From the cell containing the given text, extract its center point as [X, Y] coordinate. 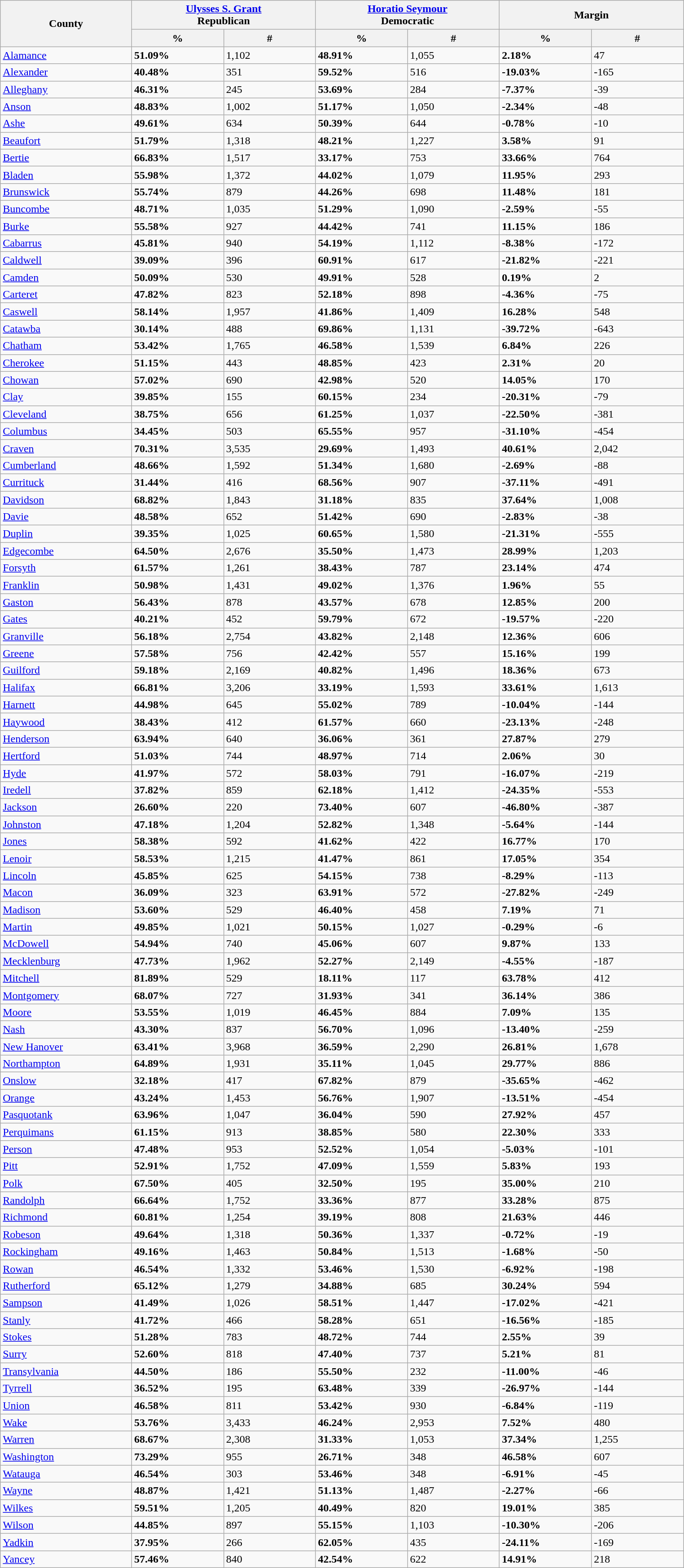
645 [269, 705]
930 [453, 1405]
Catawba [66, 329]
640 [269, 739]
-421 [637, 1303]
-23.13% [546, 722]
133 [637, 944]
-38 [637, 517]
51.17% [362, 106]
0.19% [546, 277]
50.15% [362, 927]
-50 [637, 1251]
528 [453, 277]
48.97% [362, 756]
58.03% [362, 773]
52.52% [362, 1149]
7.52% [546, 1423]
2,754 [269, 636]
117 [453, 978]
-48 [637, 106]
385 [637, 1508]
-19 [637, 1234]
232 [453, 1371]
580 [453, 1132]
Burke [66, 226]
2,953 [453, 1423]
49.64% [178, 1234]
-20.31% [546, 397]
Bladen [66, 175]
Haywood [66, 722]
-39.72% [546, 329]
45.81% [178, 243]
-2.59% [546, 209]
Currituck [66, 482]
1,021 [269, 927]
51.42% [362, 517]
-39 [637, 89]
452 [269, 619]
-2.69% [546, 465]
2,042 [637, 448]
-101 [637, 1149]
42.42% [362, 653]
1,431 [269, 585]
34.45% [178, 431]
840 [269, 1559]
55.98% [178, 175]
-5.03% [546, 1149]
Rutherford [66, 1286]
19.01% [546, 1508]
Union [66, 1405]
-46 [637, 1371]
Columbus [66, 431]
-6.92% [546, 1268]
Cumberland [66, 465]
Alleghany [66, 89]
63.96% [178, 1115]
Yancey [66, 1559]
36.06% [362, 739]
-35.65% [546, 1081]
753 [453, 158]
594 [637, 1286]
38.85% [362, 1132]
59.18% [178, 670]
57.46% [178, 1559]
Ashe [66, 123]
2.18% [546, 55]
Jones [66, 841]
520 [453, 380]
-17.02% [546, 1303]
Mecklenburg [66, 961]
416 [269, 482]
43.24% [178, 1098]
435 [453, 1542]
48.71% [178, 209]
9.87% [546, 944]
811 [269, 1405]
61.25% [362, 414]
Montgomery [66, 995]
1,493 [453, 448]
Sampson [66, 1303]
37.34% [546, 1440]
405 [269, 1183]
Northampton [66, 1064]
-45 [637, 1474]
Brunswick [66, 192]
40.48% [178, 72]
32.50% [362, 1183]
-169 [637, 1542]
737 [453, 1354]
-0.78% [546, 123]
-75 [637, 295]
458 [453, 910]
1,931 [269, 1064]
41.72% [178, 1320]
3,535 [269, 448]
672 [453, 619]
27.92% [546, 1115]
234 [453, 397]
16.28% [546, 312]
59.51% [178, 1508]
91 [637, 141]
Forsyth [66, 568]
3.58% [546, 141]
-6.84% [546, 1405]
1,421 [269, 1491]
56.76% [362, 1098]
41.47% [362, 859]
Richmond [66, 1217]
Cleveland [66, 414]
55.50% [362, 1371]
1,055 [453, 55]
-7.37% [546, 89]
60.91% [362, 260]
73.40% [362, 807]
Beaufort [66, 141]
60.15% [362, 397]
1,227 [453, 141]
Pasquotank [66, 1115]
1,957 [269, 312]
1,279 [269, 1286]
193 [637, 1166]
Wilkes [66, 1508]
55.15% [362, 1525]
1,103 [453, 1525]
41.86% [362, 312]
-88 [637, 465]
-113 [637, 876]
47.82% [178, 295]
14.91% [546, 1559]
46.45% [362, 1012]
44.98% [178, 705]
11.48% [546, 192]
1,054 [453, 1149]
49.85% [178, 927]
1,593 [453, 687]
1,348 [453, 824]
73.29% [178, 1457]
1,962 [269, 961]
Madison [66, 910]
39.09% [178, 260]
81.89% [178, 978]
7.09% [546, 1012]
68.07% [178, 995]
1,079 [453, 175]
859 [269, 790]
1,050 [453, 106]
823 [269, 295]
48.83% [178, 106]
McDowell [66, 944]
-13.40% [546, 1029]
323 [269, 893]
226 [637, 346]
51.03% [178, 756]
279 [637, 739]
Polk [66, 1183]
60.81% [178, 1217]
43.30% [178, 1029]
47.18% [178, 824]
245 [269, 89]
913 [269, 1132]
49.02% [362, 585]
33.66% [546, 158]
Granville [66, 636]
1,203 [637, 551]
Guilford [66, 670]
Tyrrell [66, 1388]
58.53% [178, 859]
46.40% [362, 910]
51.29% [362, 209]
1,517 [269, 158]
67.50% [178, 1183]
26.81% [546, 1047]
1,090 [453, 209]
-462 [637, 1081]
-553 [637, 790]
46.31% [178, 89]
878 [269, 602]
49.91% [362, 277]
1,487 [453, 1491]
69.86% [362, 329]
Gates [66, 619]
Caswell [66, 312]
52.60% [178, 1354]
1,765 [269, 346]
5.21% [546, 1354]
-10.04% [546, 705]
31.18% [362, 500]
66.81% [178, 687]
Yadkin [66, 1542]
55 [637, 585]
48.21% [362, 141]
1,496 [453, 670]
54.94% [178, 944]
33.28% [546, 1200]
293 [637, 175]
417 [269, 1081]
Perquimans [66, 1132]
35.11% [362, 1064]
44.50% [178, 1371]
55.58% [178, 226]
Hertford [66, 756]
-31.10% [546, 431]
1,255 [637, 1440]
44.42% [362, 226]
28.99% [546, 551]
1,447 [453, 1303]
Davie [66, 517]
396 [269, 260]
-6 [637, 927]
-11.00% [546, 1371]
44.02% [362, 175]
49.16% [178, 1251]
26.60% [178, 807]
1,112 [453, 243]
764 [637, 158]
1,053 [453, 1440]
3,968 [269, 1047]
480 [637, 1423]
-46.80% [546, 807]
47.09% [362, 1166]
47 [637, 55]
12.85% [546, 602]
35.50% [362, 551]
-187 [637, 961]
23.14% [546, 568]
61.15% [178, 1132]
Clay [66, 397]
Rowan [66, 1268]
2,149 [453, 961]
58.28% [362, 1320]
52.18% [362, 295]
820 [453, 1508]
6.84% [546, 346]
2.31% [546, 363]
Alexander [66, 72]
21.63% [546, 1217]
333 [637, 1132]
56.70% [362, 1029]
-13.51% [546, 1098]
557 [453, 653]
47.48% [178, 1149]
-172 [637, 243]
-37.11% [546, 482]
39.85% [178, 397]
2,290 [453, 1047]
Transylvania [66, 1371]
-381 [637, 414]
446 [637, 1217]
503 [269, 431]
Macon [66, 893]
-259 [637, 1029]
-10.30% [546, 1525]
53.76% [178, 1423]
-387 [637, 807]
1,261 [269, 568]
-249 [637, 893]
2,308 [269, 1440]
-206 [637, 1525]
Lenoir [66, 859]
53.69% [362, 89]
-220 [637, 619]
26.71% [362, 1457]
58.51% [362, 1303]
2,148 [453, 636]
-119 [637, 1405]
Horatio SeymourDemocratic [408, 15]
-24.35% [546, 790]
-4.55% [546, 961]
955 [269, 1457]
Carteret [66, 295]
-2.83% [546, 517]
64.89% [178, 1064]
Robeson [66, 1234]
-8.38% [546, 243]
41.62% [362, 841]
-8.29% [546, 876]
50.09% [178, 277]
Ulysses S. GrantRepublican [224, 15]
51.15% [178, 363]
48.85% [362, 363]
42.98% [362, 380]
727 [269, 995]
Anson [66, 106]
303 [269, 1474]
266 [269, 1542]
Mitchell [66, 978]
660 [453, 722]
1,513 [453, 1251]
36.09% [178, 893]
67.82% [362, 1081]
Johnston [66, 824]
17.05% [546, 859]
423 [453, 363]
45.85% [178, 876]
Margin [592, 15]
Jackson [66, 807]
1,473 [453, 551]
63.78% [546, 978]
673 [637, 670]
66.64% [178, 1200]
341 [453, 995]
Washington [66, 1457]
Camden [66, 277]
-491 [637, 482]
351 [269, 72]
907 [453, 482]
Davidson [66, 500]
386 [637, 995]
59.79% [362, 619]
652 [269, 517]
45.06% [362, 944]
361 [453, 739]
634 [269, 123]
861 [453, 859]
-66 [637, 1491]
62.05% [362, 1542]
29.77% [546, 1064]
53.60% [178, 910]
-6.91% [546, 1474]
63.91% [362, 893]
1,530 [453, 1268]
1,372 [269, 175]
218 [637, 1559]
-19.57% [546, 619]
29.69% [362, 448]
897 [269, 1525]
Franklin [66, 585]
1,412 [453, 790]
678 [453, 602]
354 [637, 859]
-2.34% [546, 106]
-221 [637, 260]
-24.11% [546, 1542]
48.66% [178, 465]
44.26% [362, 192]
898 [453, 295]
1,019 [269, 1012]
Surry [66, 1354]
14.05% [546, 380]
Harnett [66, 705]
36.52% [178, 1388]
2,676 [269, 551]
1,559 [453, 1166]
11.95% [546, 175]
791 [453, 773]
1,907 [453, 1098]
2 [637, 277]
43.82% [362, 636]
-643 [637, 329]
51.28% [178, 1337]
68.67% [178, 1440]
-555 [637, 534]
36.59% [362, 1047]
63.41% [178, 1047]
Halifax [66, 687]
18.36% [546, 670]
Craven [66, 448]
Bertie [66, 158]
-4.36% [546, 295]
2.55% [546, 1337]
606 [637, 636]
65.12% [178, 1286]
2.06% [546, 756]
787 [453, 568]
837 [269, 1029]
Chatham [66, 346]
52.91% [178, 1166]
33.17% [362, 158]
617 [453, 260]
22.30% [546, 1132]
886 [637, 1064]
Rockingham [66, 1251]
58.38% [178, 841]
Wayne [66, 1491]
37.95% [178, 1542]
1,453 [269, 1098]
135 [637, 1012]
644 [453, 123]
27.87% [546, 739]
-1.68% [546, 1251]
Randolph [66, 1200]
40.61% [546, 448]
37.82% [178, 790]
-16.07% [546, 773]
339 [453, 1388]
656 [269, 414]
30.24% [546, 1286]
3,206 [269, 687]
592 [269, 841]
68.82% [178, 500]
953 [269, 1149]
1,035 [269, 209]
-16.56% [546, 1320]
756 [269, 653]
Orange [66, 1098]
Wake [66, 1423]
51.34% [362, 465]
1.96% [546, 585]
54.19% [362, 243]
81 [637, 1354]
60.65% [362, 534]
818 [269, 1354]
1,613 [637, 687]
Stokes [66, 1337]
1,680 [453, 465]
15.16% [546, 653]
877 [453, 1200]
-165 [637, 72]
40.82% [362, 670]
47.73% [178, 961]
474 [637, 568]
1,002 [269, 106]
1,332 [269, 1268]
48.91% [362, 55]
39.19% [362, 1217]
62.18% [362, 790]
-22.50% [546, 414]
741 [453, 226]
Stanly [66, 1320]
70.31% [178, 448]
49.61% [178, 123]
-198 [637, 1268]
1,539 [453, 346]
Cabarrus [66, 243]
53.55% [178, 1012]
50.36% [362, 1234]
789 [453, 705]
52.27% [362, 961]
36.04% [362, 1115]
651 [453, 1320]
57.58% [178, 653]
1,096 [453, 1029]
457 [637, 1115]
56.43% [178, 602]
44.85% [178, 1525]
835 [453, 500]
783 [269, 1337]
36.14% [546, 995]
-27.82% [546, 893]
-21.31% [546, 534]
808 [453, 1217]
957 [453, 431]
48.58% [178, 517]
Henderson [66, 739]
1,205 [269, 1508]
927 [269, 226]
Edgecombe [66, 551]
Iredell [66, 790]
Person [66, 1149]
-0.72% [546, 1234]
1,215 [269, 859]
31.33% [362, 1440]
47.40% [362, 1354]
52.82% [362, 824]
33.19% [362, 687]
39 [637, 1337]
Alamance [66, 55]
422 [453, 841]
1,843 [269, 500]
1,463 [269, 1251]
740 [269, 944]
64.50% [178, 551]
1,027 [453, 927]
-10 [637, 123]
41.49% [178, 1303]
1,592 [269, 465]
35.00% [546, 1183]
31.44% [178, 482]
875 [637, 1200]
-21.82% [546, 260]
Watauga [66, 1474]
Hyde [66, 773]
38.75% [178, 414]
16.77% [546, 841]
37.64% [546, 500]
548 [637, 312]
685 [453, 1286]
Chowan [66, 380]
1,678 [637, 1047]
30.14% [178, 329]
-79 [637, 397]
466 [269, 1320]
Wilson [66, 1525]
Martin [66, 927]
63.94% [178, 739]
516 [453, 72]
Cherokee [66, 363]
590 [453, 1115]
46.24% [362, 1423]
714 [453, 756]
32.18% [178, 1081]
18.11% [362, 978]
7.19% [546, 910]
59.52% [362, 72]
Moore [66, 1012]
622 [453, 1559]
55.74% [178, 192]
57.02% [178, 380]
40.21% [178, 619]
50.98% [178, 585]
-185 [637, 1320]
1,008 [637, 500]
48.72% [362, 1337]
1,409 [453, 312]
1,037 [453, 414]
Caldwell [66, 260]
1,047 [269, 1115]
43.57% [362, 602]
Pitt [66, 1166]
33.36% [362, 1200]
625 [269, 876]
284 [453, 89]
31.93% [362, 995]
New Hanover [66, 1047]
12.36% [546, 636]
5.83% [546, 1166]
3,433 [269, 1423]
63.48% [362, 1388]
Warren [66, 1440]
30 [637, 756]
20 [637, 363]
443 [269, 363]
-2.27% [546, 1491]
1,204 [269, 824]
51.79% [178, 141]
530 [269, 277]
41.97% [178, 773]
51.09% [178, 55]
698 [453, 192]
-55 [637, 209]
Greene [66, 653]
1,131 [453, 329]
155 [269, 397]
58.14% [178, 312]
1,337 [453, 1234]
40.49% [362, 1508]
34.88% [362, 1286]
Duplin [66, 534]
55.02% [362, 705]
65.55% [362, 431]
51.13% [362, 1491]
Onslow [66, 1081]
2,169 [269, 670]
181 [637, 192]
488 [269, 329]
71 [637, 910]
1,025 [269, 534]
-5.64% [546, 824]
220 [269, 807]
42.54% [362, 1559]
-0.29% [546, 927]
48.87% [178, 1491]
68.56% [362, 482]
County [66, 23]
-26.97% [546, 1388]
1,254 [269, 1217]
Gaston [66, 602]
1,376 [453, 585]
-248 [637, 722]
210 [637, 1183]
1,580 [453, 534]
200 [637, 602]
738 [453, 876]
199 [637, 653]
Lincoln [66, 876]
11.15% [546, 226]
50.39% [362, 123]
1,026 [269, 1303]
940 [269, 243]
Nash [66, 1029]
33.61% [546, 687]
66.83% [178, 158]
-219 [637, 773]
54.15% [362, 876]
-19.03% [546, 72]
56.18% [178, 636]
1,045 [453, 1064]
39.35% [178, 534]
50.84% [362, 1251]
884 [453, 1012]
Buncombe [66, 209]
1,102 [269, 55]
